Return the (x, y) coordinate for the center point of the cell that contains the specified text.  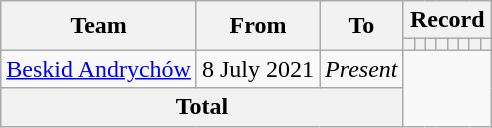
Record (447, 20)
To (362, 26)
Team (99, 26)
Total (202, 107)
Present (362, 69)
8 July 2021 (258, 69)
Beskid Andrychów (99, 69)
From (258, 26)
